Pinpoint the cell where the given text exists, returning its (x, y) midpoint coordinate. 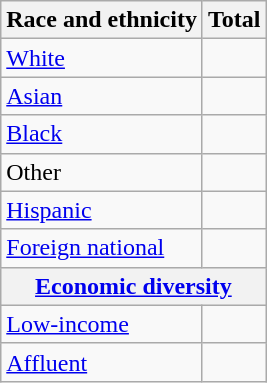
Total (234, 20)
White (102, 58)
Affluent (102, 362)
Hispanic (102, 210)
Economic diversity (134, 286)
Other (102, 172)
Foreign national (102, 248)
Race and ethnicity (102, 20)
Low-income (102, 324)
Asian (102, 96)
Black (102, 134)
